Identify which cell holds the provided text, then report its [x, y] central coordinate. 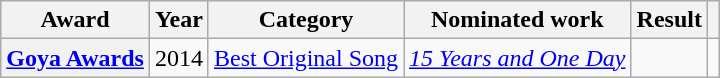
Category [306, 20]
Nominated work [518, 20]
Award [76, 20]
15 Years and One Day [518, 58]
2014 [178, 58]
Goya Awards [76, 58]
Year [178, 20]
Best Original Song [306, 58]
Result [669, 20]
